Return the [X, Y] coordinate for the center point of the cell that contains the specified text.  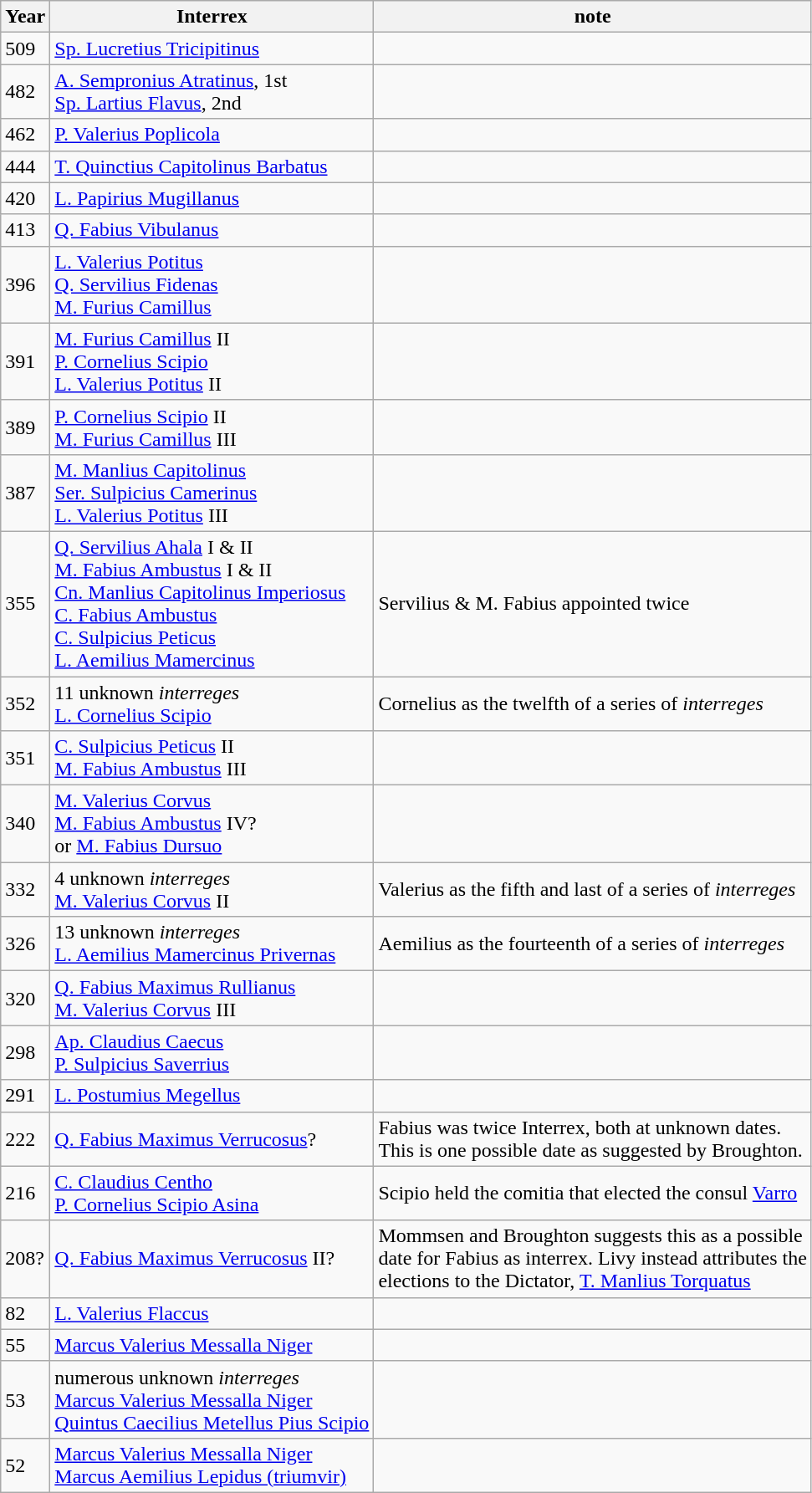
A. Sempronius Atratinus, 1stSp. Lartius Flavus, 2nd [212, 92]
391 [25, 361]
Servilius & M. Fabius appointed twice [593, 604]
L. Papirius Mugillanus [212, 198]
M. Valerius CorvusM. Fabius Ambustus IV?or M. Fabius Dursuo [212, 824]
Sp. Lucretius Tricipitinus [212, 49]
462 [25, 135]
C. Sulpicius Peticus IIM. Fabius Ambustus III [212, 758]
Q. Fabius Maximus Verrucosus II? [212, 1259]
82 [25, 1313]
Q. Fabius Maximus Verrucosus? [212, 1139]
222 [25, 1139]
Interrex [212, 17]
Q. Fabius Maximus RullianusM. Valerius Corvus III [212, 999]
M. Furius Camillus IIP. Cornelius ScipioL. Valerius Potitus II [212, 361]
Q. Servilius Ahala I & IIM. Fabius Ambustus I & IICn. Manlius Capitolinus ImperiosusC. Fabius AmbustusC. Sulpicius PeticusL. Aemilius Mamercinus [212, 604]
326 [25, 943]
Q. Fabius Vibulanus [212, 230]
216 [25, 1193]
note [593, 17]
396 [25, 284]
413 [25, 230]
352 [25, 703]
T. Quinctius Capitolinus Barbatus [212, 166]
Marcus Valerius Messalla Niger [212, 1345]
Valerius as the fifth and last of a series of interreges [593, 890]
Scipio held the comitia that elected the consul Varro [593, 1193]
Fabius was twice Interrex, both at unknown dates.This is one possible date as suggested by Broughton. [593, 1139]
509 [25, 49]
298 [25, 1052]
P. Cornelius Scipio IIM. Furius Camillus III [212, 427]
208? [25, 1259]
11 unknown interregesL. Cornelius Scipio [212, 703]
13 unknown interregesL. Aemilius Mamercinus Privernas [212, 943]
55 [25, 1345]
Aemilius as the fourteenth of a series of interreges [593, 943]
M. Manlius CapitolinusSer. Sulpicius CamerinusL. Valerius Potitus III [212, 493]
444 [25, 166]
355 [25, 604]
numerous unknown interregesMarcus Valerius Messalla NigerQuintus Caecilius Metellus Pius Scipio [212, 1399]
332 [25, 890]
482 [25, 92]
420 [25, 198]
L. Valerius Flaccus [212, 1313]
52 [25, 1465]
389 [25, 427]
320 [25, 999]
351 [25, 758]
P. Valerius Poplicola [212, 135]
340 [25, 824]
L. Valerius PotitusQ. Servilius FidenasM. Furius Camillus [212, 284]
4 unknown interregesM. Valerius Corvus II [212, 890]
53 [25, 1399]
291 [25, 1096]
Marcus Valerius Messalla NigerMarcus Aemilius Lepidus (triumvir) [212, 1465]
C. Claudius CenthoP. Cornelius Scipio Asina [212, 1193]
387 [25, 493]
Cornelius as the twelfth of a series of interreges [593, 703]
L. Postumius Megellus [212, 1096]
Ap. Claudius CaecusP. Sulpicius Saverrius [212, 1052]
Year [25, 17]
